Identify which cell holds the provided text, then report its [X, Y] central coordinate. 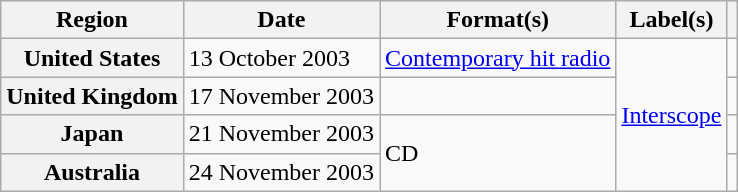
Japan [92, 134]
Format(s) [498, 20]
Interscope [672, 115]
Date [281, 20]
Label(s) [672, 20]
CD [498, 153]
Region [92, 20]
United States [92, 58]
Contemporary hit radio [498, 58]
24 November 2003 [281, 172]
United Kingdom [92, 96]
Australia [92, 172]
13 October 2003 [281, 58]
21 November 2003 [281, 134]
17 November 2003 [281, 96]
